Provide the [x, y] coordinate of the cell's center where the given text is located.  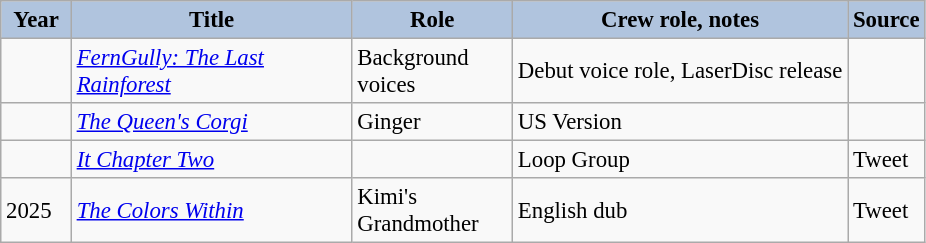
English dub [680, 210]
Crew role, notes [680, 20]
US Version [680, 122]
Ginger [432, 122]
Title [212, 20]
Debut voice role, LaserDisc release [680, 72]
The Colors Within [212, 210]
Role [432, 20]
2025 [36, 210]
It Chapter Two [212, 160]
The Queen's Corgi [212, 122]
Source [886, 20]
Loop Group [680, 160]
Background voices [432, 72]
Year [36, 20]
Kimi's Grandmother [432, 210]
FernGully: The Last Rainforest [212, 72]
